Return (X, Y) of the center of cell containing provided text 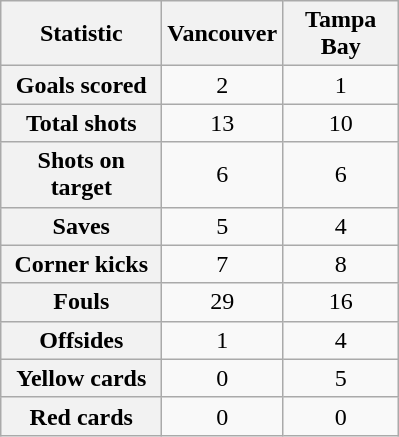
2 (222, 85)
Yellow cards (82, 378)
7 (222, 264)
Offsides (82, 340)
Red cards (82, 416)
8 (341, 264)
Corner kicks (82, 264)
16 (341, 302)
Saves (82, 226)
29 (222, 302)
10 (341, 123)
Vancouver (222, 34)
13 (222, 123)
Shots on target (82, 174)
Goals scored (82, 85)
Statistic (82, 34)
Fouls (82, 302)
Total shots (82, 123)
Tampa Bay (341, 34)
